Determine the (X, Y) coordinate at the center of the cell enclosing the given text.  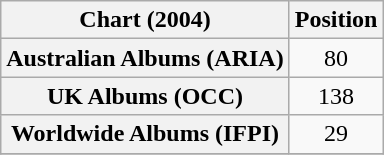
Chart (2004) (145, 20)
Position (336, 20)
138 (336, 96)
29 (336, 134)
Australian Albums (ARIA) (145, 58)
Worldwide Albums (IFPI) (145, 134)
80 (336, 58)
UK Albums (OCC) (145, 96)
